Scan for the cell matching the given text and deliver its (x, y) coordinate at center. 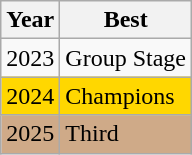
Year (30, 20)
Third (126, 134)
2025 (30, 134)
Best (126, 20)
Group Stage (126, 58)
2024 (30, 96)
2023 (30, 58)
Champions (126, 96)
